Provide the [x, y] coordinate of the cell's center where the given text is located.  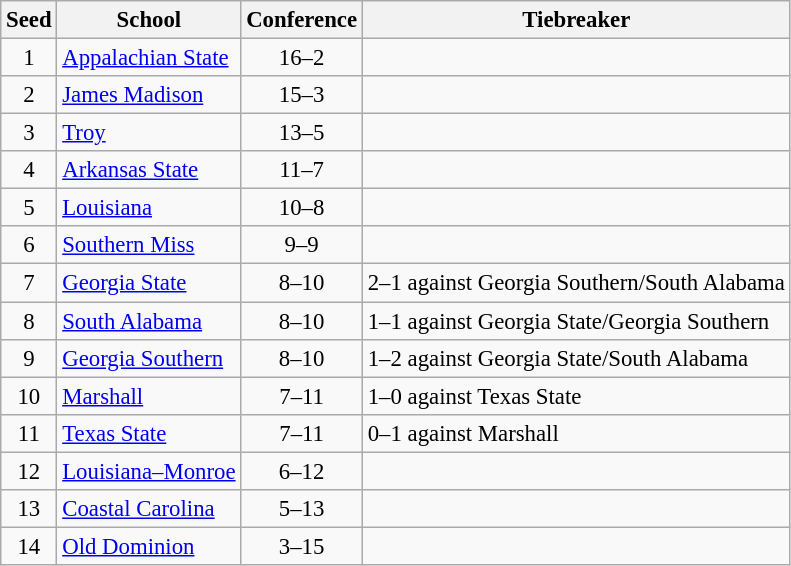
2–1 against Georgia Southern/South Alabama [576, 283]
9 [29, 358]
16–2 [302, 58]
10 [29, 396]
13 [29, 509]
10–8 [302, 208]
3 [29, 133]
Louisiana [149, 208]
14 [29, 546]
6 [29, 245]
School [149, 20]
15–3 [302, 95]
0–1 against Marshall [576, 433]
7 [29, 283]
Appalachian State [149, 58]
Tiebreaker [576, 20]
5–13 [302, 509]
Seed [29, 20]
Conference [302, 20]
1–1 against Georgia State/Georgia Southern [576, 321]
Louisiana–Monroe [149, 471]
1–0 against Texas State [576, 396]
Troy [149, 133]
3–15 [302, 546]
12 [29, 471]
Georgia State [149, 283]
4 [29, 170]
11–7 [302, 170]
South Alabama [149, 321]
9–9 [302, 245]
1 [29, 58]
James Madison [149, 95]
5 [29, 208]
Marshall [149, 396]
Texas State [149, 433]
Georgia Southern [149, 358]
11 [29, 433]
Coastal Carolina [149, 509]
2 [29, 95]
Arkansas State [149, 170]
6–12 [302, 471]
8 [29, 321]
Old Dominion [149, 546]
Southern Miss [149, 245]
1–2 against Georgia State/South Alabama [576, 358]
13–5 [302, 133]
